Provide the (x, y) coordinate of the cell's center where the given text is located.  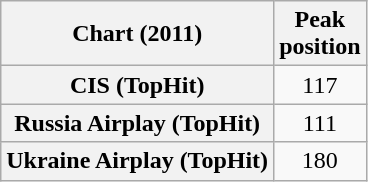
Ukraine Airplay (TopHit) (138, 161)
Chart (2011) (138, 34)
Russia Airplay (TopHit) (138, 123)
117 (320, 85)
111 (320, 123)
180 (320, 161)
Peakposition (320, 34)
CIS (TopHit) (138, 85)
